Find where the given text appears and provide that cell's center as [x, y] coordinate. 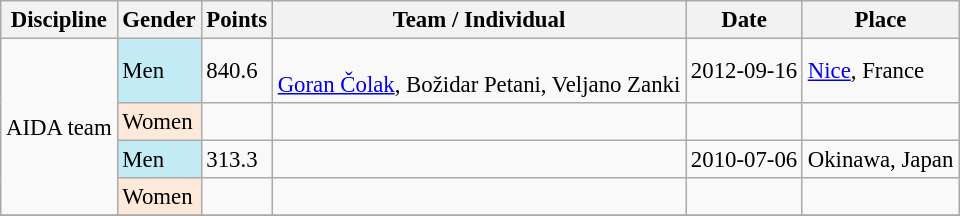
840.6 [236, 72]
2010-07-06 [744, 160]
Discipline [59, 20]
AIDA team [59, 128]
Place [880, 20]
Gender [159, 20]
313.3 [236, 160]
Goran Čolak, Božidar Petani, Veljano Zanki [478, 72]
2012-09-16 [744, 72]
Team / Individual [478, 20]
Points [236, 20]
Nice, France [880, 72]
Date [744, 20]
Okinawa, Japan [880, 160]
